Pinpoint the cell where the given text exists, returning its (X, Y) midpoint coordinate. 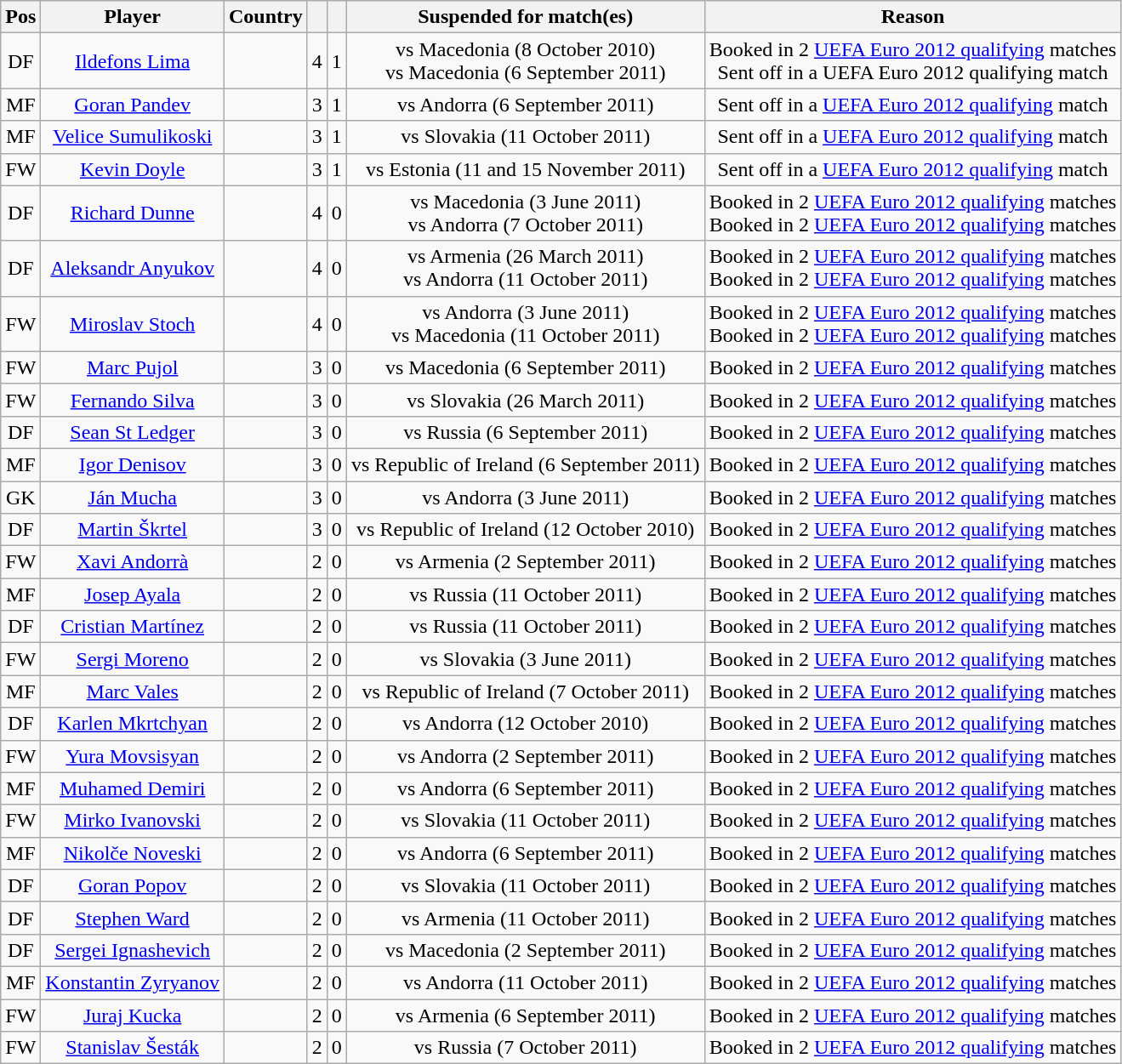
vs Russia (7 October 2011) (526, 1048)
Goran Popov (133, 885)
Sergei Ignashevich (133, 950)
Konstantin Zyryanov (133, 982)
vs Slovakia (3 June 2011) (526, 659)
vs Republic of Ireland (12 October 2010) (526, 530)
Player (133, 17)
Kevin Doyle (133, 169)
Karlen Mkrtchyan (133, 724)
Cristian Martínez (133, 627)
Pos (20, 17)
vs Macedonia (6 September 2011) (526, 367)
Suspended for match(es) (526, 17)
vs Andorra (12 October 2010) (526, 724)
Josep Ayala (133, 595)
vs Russia (6 September 2011) (526, 432)
Nikolče Noveski (133, 853)
vs Armenia (11 October 2011) (526, 918)
Reason (913, 17)
Ján Mucha (133, 498)
Xavi Andorrà (133, 562)
Juraj Kucka (133, 1015)
Marc Pujol (133, 367)
vs Macedonia (2 September 2011) (526, 950)
Marc Vales (133, 691)
Mirko Ivanovski (133, 821)
Goran Pandev (133, 105)
vs Estonia (11 and 15 November 2011) (526, 169)
vs Andorra (2 September 2011) (526, 756)
Stephen Ward (133, 918)
vs Andorra (3 June 2011) (526, 498)
vs Armenia (26 March 2011)vs Andorra (11 October 2011) (526, 269)
vs Macedonia (8 October 2010)vs Macedonia (6 September 2011) (526, 61)
vs Macedonia (3 June 2011)vs Andorra (7 October 2011) (526, 213)
vs Armenia (6 September 2011) (526, 1015)
Muhamed Demiri (133, 788)
vs Slovakia (26 March 2011) (526, 400)
Country (266, 17)
Sean St Ledger (133, 432)
Sergi Moreno (133, 659)
Igor Denisov (133, 464)
vs Republic of Ireland (6 September 2011) (526, 464)
vs Armenia (2 September 2011) (526, 562)
Yura Movsisyan (133, 756)
Booked in 2 UEFA Euro 2012 qualifying matchesSent off in a UEFA Euro 2012 qualifying match (913, 61)
Richard Dunne (133, 213)
vs Republic of Ireland (7 October 2011) (526, 691)
Stanislav Šesták (133, 1048)
Ildefons Lima (133, 61)
vs Andorra (11 October 2011) (526, 982)
Miroslav Stoch (133, 323)
vs Andorra (3 June 2011)vs Macedonia (11 October 2011) (526, 323)
Velice Sumulikoski (133, 137)
GK (20, 498)
Aleksandr Anyukov (133, 269)
Martin Škrtel (133, 530)
Fernando Silva (133, 400)
